Extract the [x, y] coordinate from the center of the cell holding the provided text.  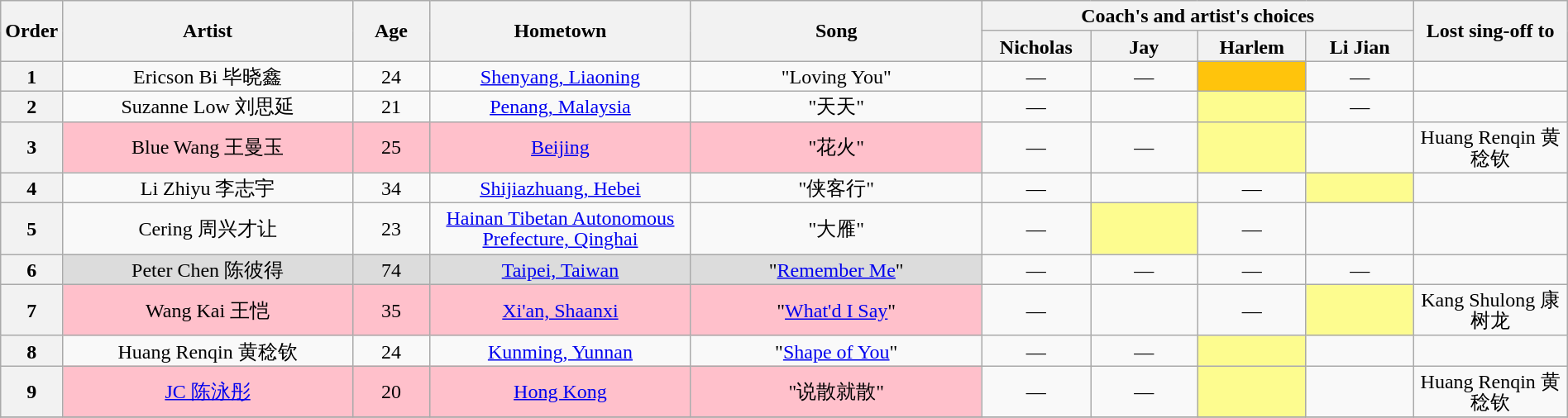
Hong Kong [561, 392]
Artist [208, 31]
Shijiazhuang, Hebei [561, 188]
20 [390, 392]
Suzanne Low 刘思延 [208, 106]
Hometown [561, 31]
23 [390, 229]
Peter Chen 陈彼得 [208, 269]
2 [31, 106]
74 [390, 269]
"Shape of You" [836, 350]
Li Zhiyu 李志宇 [208, 188]
"What'd I Say" [836, 310]
"花火" [836, 147]
Coach's and artist's choices [1198, 17]
9 [31, 392]
25 [390, 147]
Cering 周兴才让 [208, 229]
"Loving You" [836, 76]
6 [31, 269]
Hainan Tibetan Autonomous Prefecture, Qinghai [561, 229]
"Remember Me" [836, 269]
Age [390, 31]
Lost sing-off to [1490, 31]
Wang Kai 王恺 [208, 310]
1 [31, 76]
4 [31, 188]
Taipei, Taiwan [561, 269]
Beijing [561, 147]
Xi'an, Shaanxi [561, 310]
"天天" [836, 106]
Ericson Bi 毕晓鑫 [208, 76]
3 [31, 147]
Harlem [1252, 46]
"大雁" [836, 229]
Song [836, 31]
34 [390, 188]
Kang Shulong 康树龙 [1490, 310]
Li Jian [1360, 46]
Blue Wang 王曼玉 [208, 147]
Kunming, Yunnan [561, 350]
Nicholas [1035, 46]
Penang, Malaysia [561, 106]
Shenyang, Liaoning [561, 76]
Order [31, 31]
JC 陈泳彤 [208, 392]
"侠客行" [836, 188]
Jay [1145, 46]
"说散就散" [836, 392]
5 [31, 229]
21 [390, 106]
8 [31, 350]
7 [31, 310]
35 [390, 310]
